Identify which cell holds the provided text, then report its [X, Y] central coordinate. 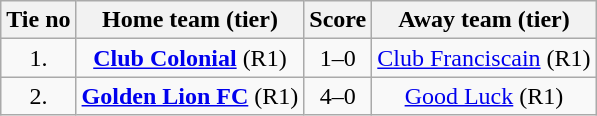
Away team (tier) [484, 20]
Tie no [38, 20]
Club Franciscain (R1) [484, 58]
Home team (tier) [190, 20]
1. [38, 58]
4–0 [338, 96]
Golden Lion FC (R1) [190, 96]
Good Luck (R1) [484, 96]
Club Colonial (R1) [190, 58]
Score [338, 20]
2. [38, 96]
1–0 [338, 58]
